Locate the cell with the specified text and output its [x, y] center coordinate. 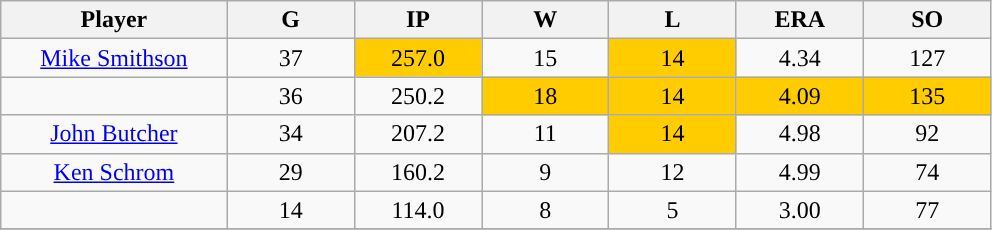
3.00 [800, 210]
IP [418, 20]
127 [928, 58]
37 [290, 58]
34 [290, 134]
15 [546, 58]
92 [928, 134]
250.2 [418, 96]
G [290, 20]
8 [546, 210]
29 [290, 172]
Ken Schrom [114, 172]
18 [546, 96]
9 [546, 172]
36 [290, 96]
W [546, 20]
257.0 [418, 58]
4.34 [800, 58]
5 [672, 210]
4.99 [800, 172]
135 [928, 96]
4.98 [800, 134]
11 [546, 134]
L [672, 20]
114.0 [418, 210]
207.2 [418, 134]
12 [672, 172]
160.2 [418, 172]
74 [928, 172]
John Butcher [114, 134]
Mike Smithson [114, 58]
4.09 [800, 96]
SO [928, 20]
ERA [800, 20]
77 [928, 210]
Player [114, 20]
